Scan for the cell matching the given text and deliver its [x, y] coordinate at center. 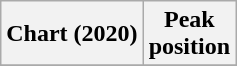
Chart (2020) [72, 34]
Peakposition [189, 34]
